Return the (X, Y) coordinate for the center point of the cell that contains the specified text.  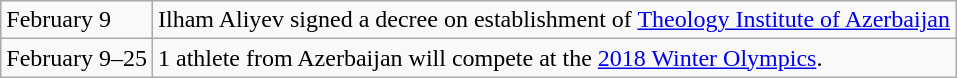
February 9 (77, 20)
1 athlete from Azerbaijan will compete at the 2018 Winter Olympics. (554, 58)
Ilham Aliyev signed a decree on establishment of Theology Institute of Azerbaijan (554, 20)
February 9–25 (77, 58)
